Detect which cell encompasses the target text, then output its [x, y] center coordinate. 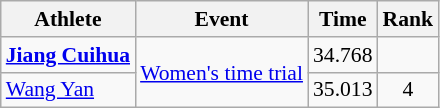
Wang Yan [68, 90]
Jiang Cuihua [68, 55]
Time [342, 19]
35.013 [342, 90]
4 [408, 90]
Athlete [68, 19]
Event [222, 19]
Rank [408, 19]
Women's time trial [222, 72]
34.768 [342, 55]
